Pinpoint the cell where the given text exists, returning its [X, Y] midpoint coordinate. 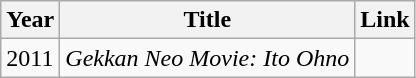
Gekkan Neo Movie: Ito Ohno [208, 58]
2011 [30, 58]
Title [208, 20]
Link [385, 20]
Year [30, 20]
